Locate the cell with the specified text and output its [x, y] center coordinate. 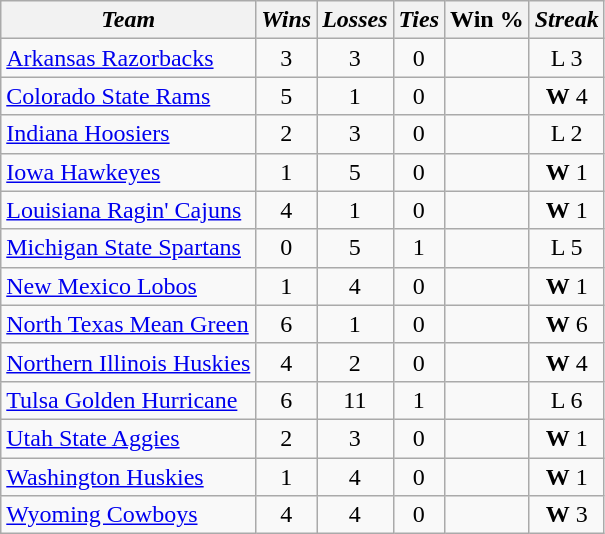
Losses [355, 20]
Tulsa Golden Hurricane [128, 400]
Ties [418, 20]
Washington Huskies [128, 477]
L 5 [566, 248]
Arkansas Razorbacks [128, 58]
L 6 [566, 400]
11 [355, 400]
Wyoming Cowboys [128, 515]
Indiana Hoosiers [128, 134]
Michigan State Spartans [128, 248]
W 3 [566, 515]
Louisiana Ragin' Cajuns [128, 210]
North Texas Mean Green [128, 324]
Wins [286, 20]
Streak [566, 20]
Colorado State Rams [128, 96]
L 2 [566, 134]
Utah State Aggies [128, 438]
Win % [488, 20]
New Mexico Lobos [128, 286]
Iowa Hawkeyes [128, 172]
Northern Illinois Huskies [128, 362]
W 6 [566, 324]
L 3 [566, 58]
Team [128, 20]
